Find where the given text appears and provide that cell's center as [x, y] coordinate. 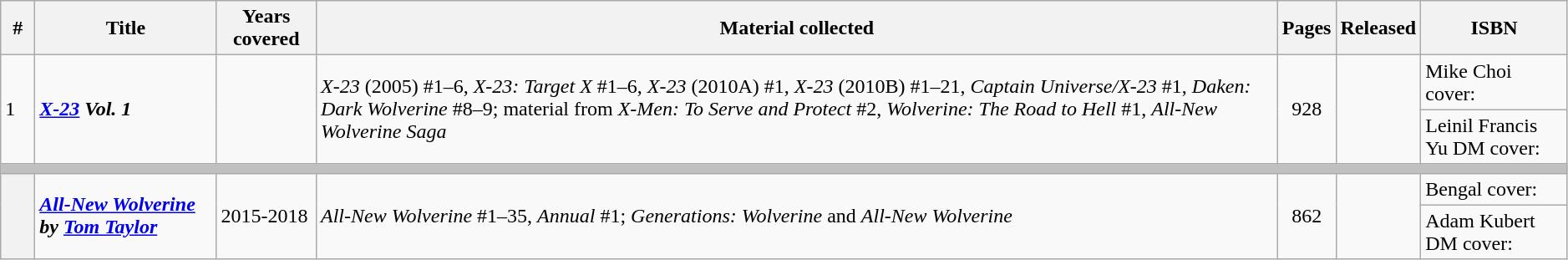
# [18, 28]
928 [1307, 110]
X-23 Vol. 1 [125, 110]
Material collected [797, 28]
All-New Wolverine by Tom Taylor [125, 216]
ISBN [1494, 28]
Pages [1307, 28]
Released [1378, 28]
Adam Kubert DM cover: [1494, 232]
Bengal cover: [1494, 189]
Years covered [266, 28]
Mike Choi cover: [1494, 82]
1 [18, 110]
All-New Wolverine #1–35, Annual #1; Generations: Wolverine and All-New Wolverine [797, 216]
Title [125, 28]
862 [1307, 216]
Leinil Francis Yu DM cover: [1494, 137]
2015-2018 [266, 216]
